Pinpoint the cell where the given text exists, returning its (X, Y) midpoint coordinate. 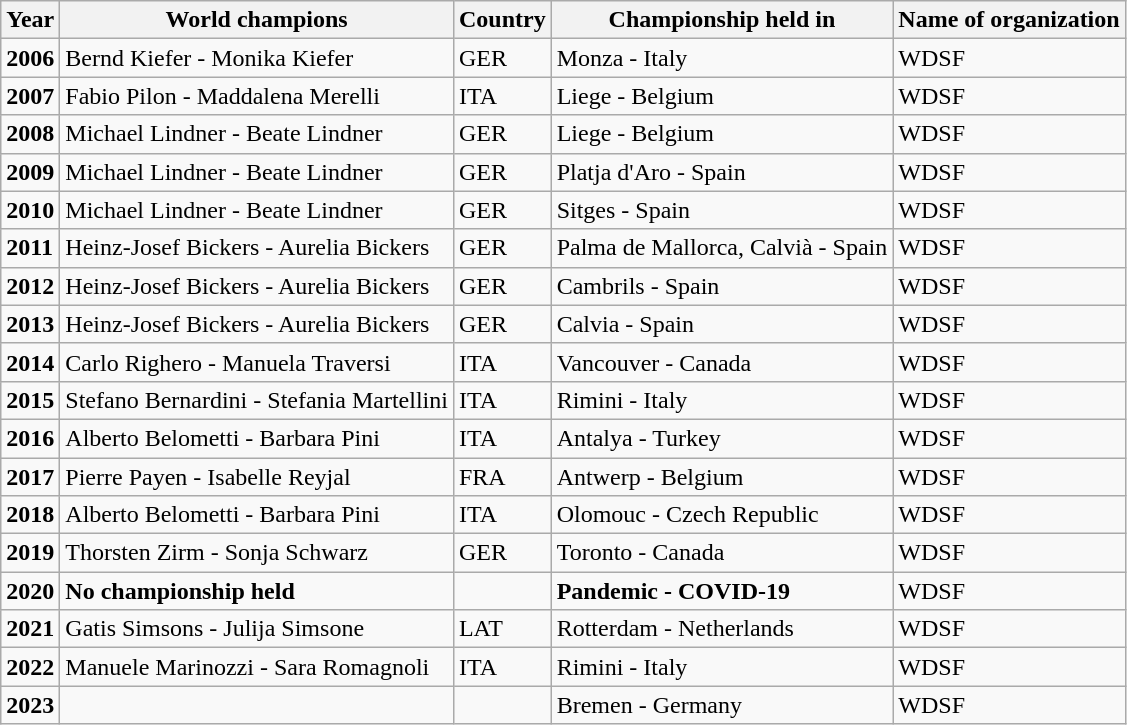
Pandemic - COVID-19 (722, 591)
2014 (30, 362)
Bernd Kiefer - Monika Kiefer (257, 58)
Palma de Mallorca, Calvià - Spain (722, 248)
Gatis Simsons - Julija Simsone (257, 629)
2012 (30, 286)
2009 (30, 172)
2020 (30, 591)
Toronto - Canada (722, 553)
Olomouc - Czech Republic (722, 515)
Cambrils - Spain (722, 286)
2022 (30, 667)
Country (502, 20)
Stefano Bernardini - Stefania Martellini (257, 400)
Year (30, 20)
Thorsten Zirm - Sonja Schwarz (257, 553)
2018 (30, 515)
2011 (30, 248)
Carlo Righero - Manuela Traversi (257, 362)
Antwerp - Belgium (722, 477)
LAT (502, 629)
Pierre Payen - Isabelle Reyjal (257, 477)
2021 (30, 629)
2019 (30, 553)
Name of organization (1009, 20)
No championship held (257, 591)
Antalya - Turkey (722, 438)
2008 (30, 134)
Rotterdam - Netherlands (722, 629)
Bremen - Germany (722, 705)
Calvia - Spain (722, 324)
World champions (257, 20)
Vancouver - Canada (722, 362)
Championship held in (722, 20)
FRA (502, 477)
2013 (30, 324)
Manuele Marinozzi - Sara Romagnoli (257, 667)
2015 (30, 400)
2016 (30, 438)
Monza - Italy (722, 58)
2017 (30, 477)
Platja d'Aro - Spain (722, 172)
2010 (30, 210)
Fabio Pilon - Maddalena Merelli (257, 96)
2006 (30, 58)
Sitges - Spain (722, 210)
2023 (30, 705)
2007 (30, 96)
